Scan for the cell matching the given text and deliver its (X, Y) coordinate at center. 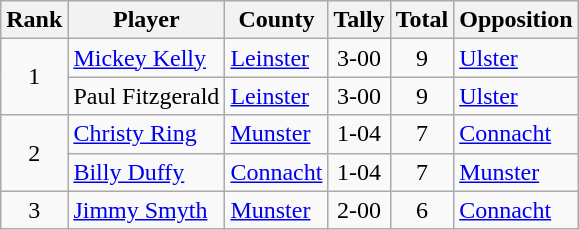
6 (422, 210)
Rank (34, 20)
Tally (359, 20)
Player (146, 20)
Total (422, 20)
Opposition (516, 20)
2 (34, 153)
County (276, 20)
Christy Ring (146, 134)
Paul Fitzgerald (146, 96)
Mickey Kelly (146, 58)
Jimmy Smyth (146, 210)
2-00 (359, 210)
1 (34, 77)
3 (34, 210)
Billy Duffy (146, 172)
